Identify which cell holds the provided text, then report its [x, y] central coordinate. 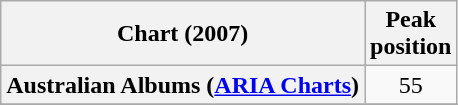
55 [411, 85]
Peakposition [411, 34]
Chart (2007) [183, 34]
Australian Albums (ARIA Charts) [183, 85]
